Identify which cell holds the provided text, then report its (X, Y) central coordinate. 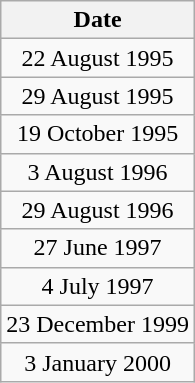
19 October 1995 (98, 134)
29 August 1996 (98, 210)
3 August 1996 (98, 172)
Date (98, 20)
29 August 1995 (98, 96)
22 August 1995 (98, 58)
23 December 1999 (98, 324)
27 June 1997 (98, 248)
3 January 2000 (98, 362)
4 July 1997 (98, 286)
